Capture the cell that displays the provided text and extract its [X, Y] central coordinate. 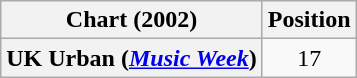
Position [309, 20]
17 [309, 58]
UK Urban (Music Week) [132, 58]
Chart (2002) [132, 20]
